For the text-containing cell, return its midpoint in [X, Y] coordinate format. 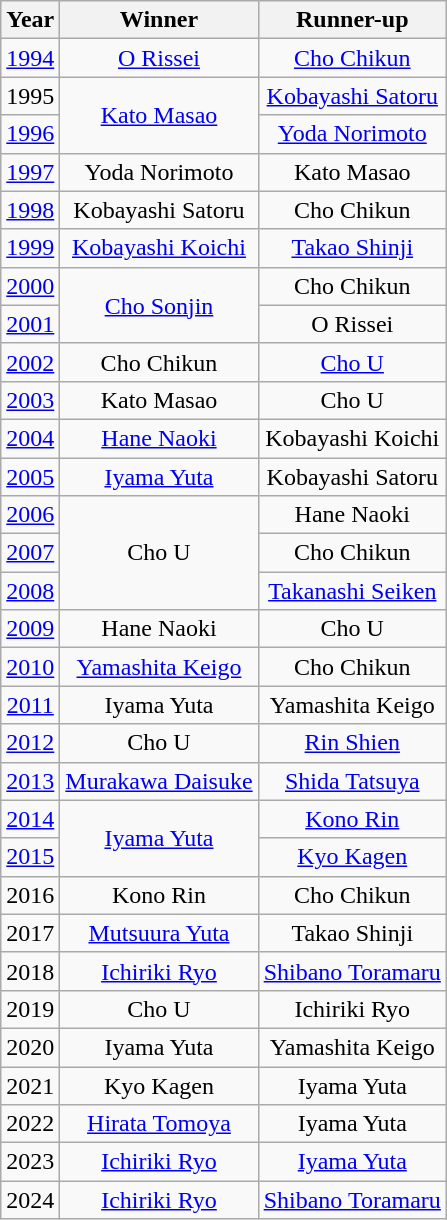
Winner [159, 20]
2013 [30, 781]
2008 [30, 591]
2024 [30, 1200]
2011 [30, 705]
1994 [30, 58]
2006 [30, 515]
Mutsuura Yuta [159, 933]
2010 [30, 667]
2016 [30, 895]
Year [30, 20]
2000 [30, 286]
2018 [30, 971]
2022 [30, 1124]
2021 [30, 1085]
2002 [30, 362]
1995 [30, 96]
2004 [30, 438]
1999 [30, 248]
Murakawa Daisuke [159, 781]
Rin Shien [352, 743]
1996 [30, 134]
2019 [30, 1009]
Hirata Tomoya [159, 1124]
2017 [30, 933]
2015 [30, 857]
2001 [30, 324]
2023 [30, 1162]
2020 [30, 1047]
Runner-up [352, 20]
2014 [30, 819]
2012 [30, 743]
2003 [30, 400]
Takanashi Seiken [352, 591]
Cho Sonjin [159, 305]
2007 [30, 553]
1998 [30, 210]
1997 [30, 172]
Shida Tatsuya [352, 781]
2009 [30, 629]
2005 [30, 477]
